Pinpoint the cell where the given text exists, returning its (x, y) midpoint coordinate. 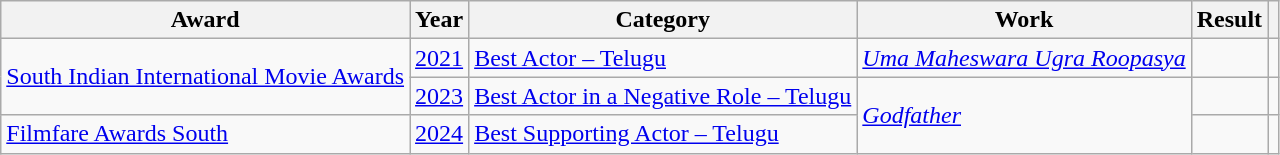
Uma Maheswara Ugra Roopasya (1024, 58)
2021 (440, 58)
Category (663, 20)
Work (1024, 20)
Award (206, 20)
2023 (440, 96)
Godfather (1024, 115)
Best Actor in a Negative Role – Telugu (663, 96)
South Indian International Movie Awards (206, 77)
Year (440, 20)
2024 (440, 134)
Filmfare Awards South (206, 134)
Best Supporting Actor – Telugu (663, 134)
Best Actor – Telugu (663, 58)
Result (1229, 20)
